Capture the cell that displays the provided text and extract its (X, Y) central coordinate. 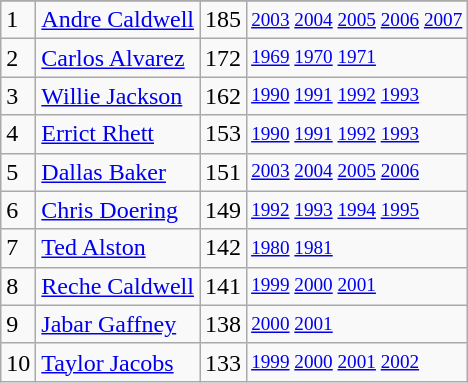
149 (224, 210)
5 (18, 172)
4 (18, 134)
142 (224, 248)
Chris Doering (118, 210)
138 (224, 324)
3 (18, 96)
Andre Caldwell (118, 20)
1980 1981 (357, 248)
Jabar Gaffney (118, 324)
1999 2000 2001 2002 (357, 362)
162 (224, 96)
2000 2001 (357, 324)
1992 1993 1994 1995 (357, 210)
2003 2004 2005 2006 2007 (357, 20)
7 (18, 248)
Ted Alston (118, 248)
2 (18, 58)
153 (224, 134)
1 (18, 20)
Reche Caldwell (118, 286)
Dallas Baker (118, 172)
1999 2000 2001 (357, 286)
172 (224, 58)
9 (18, 324)
141 (224, 286)
10 (18, 362)
133 (224, 362)
8 (18, 286)
185 (224, 20)
Carlos Alvarez (118, 58)
Willie Jackson (118, 96)
151 (224, 172)
Taylor Jacobs (118, 362)
Errict Rhett (118, 134)
1969 1970 1971 (357, 58)
6 (18, 210)
2003 2004 2005 2006 (357, 172)
